Locate the cell with the specified text and output its (X, Y) center coordinate. 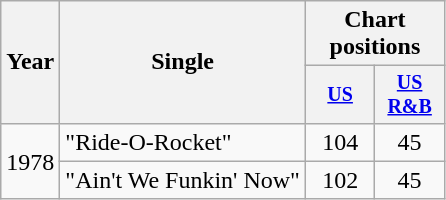
Year (30, 62)
US (340, 94)
1978 (30, 161)
102 (340, 180)
Chart positions (374, 34)
"Ride-O-Rocket" (183, 142)
104 (340, 142)
Single (183, 62)
USR&B (410, 94)
"Ain't We Funkin' Now" (183, 180)
